Return (x, y) of the center of cell containing provided text 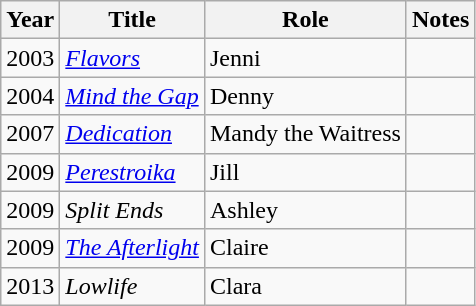
Mind the Gap (132, 96)
Clara (305, 286)
Denny (305, 96)
2003 (30, 58)
Lowlife (132, 286)
Mandy the Waitress (305, 134)
Jenni (305, 58)
Jill (305, 172)
2007 (30, 134)
2004 (30, 96)
Flavors (132, 58)
Ashley (305, 210)
Split Ends (132, 210)
Claire (305, 248)
Notes (440, 20)
Role (305, 20)
Title (132, 20)
Dedication (132, 134)
The Afterlight (132, 248)
Perestroika (132, 172)
2013 (30, 286)
Year (30, 20)
